Scan for the cell matching the given text and deliver its (X, Y) coordinate at center. 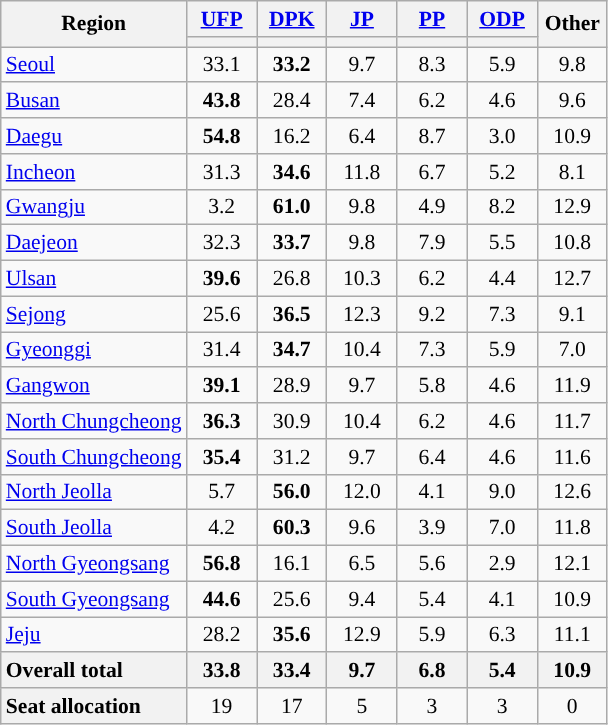
12.1 (572, 564)
Busan (94, 101)
36.5 (292, 314)
Overall total (94, 671)
12.0 (362, 492)
31.3 (222, 172)
North Chungcheong (94, 421)
7.4 (362, 101)
Gangwon (94, 386)
17 (292, 706)
9.0 (502, 492)
Incheon (94, 172)
5.2 (502, 172)
28.9 (292, 386)
31.4 (222, 350)
4.4 (502, 279)
35.6 (292, 635)
16.2 (292, 136)
3.0 (502, 136)
33.1 (222, 65)
31.2 (292, 457)
3.2 (222, 207)
DPK (292, 19)
35.4 (222, 457)
Other (572, 24)
11.1 (572, 635)
34.7 (292, 350)
11.7 (572, 421)
South Jeolla (94, 528)
8.2 (502, 207)
11.6 (572, 457)
8.1 (572, 172)
5.5 (502, 243)
0 (572, 706)
5 (362, 706)
61.0 (292, 207)
33.2 (292, 65)
3.9 (432, 528)
Daegu (94, 136)
5.8 (432, 386)
8.3 (432, 65)
ODP (502, 19)
12.7 (572, 279)
4.2 (222, 528)
12.3 (362, 314)
Gyeonggi (94, 350)
Ulsan (94, 279)
5.6 (432, 564)
54.8 (222, 136)
36.3 (222, 421)
10.3 (362, 279)
6.7 (432, 172)
44.6 (222, 599)
8.7 (432, 136)
9.4 (362, 599)
South Chungcheong (94, 457)
Seoul (94, 65)
5.7 (222, 492)
26.8 (292, 279)
Region (94, 24)
33.7 (292, 243)
33.8 (222, 671)
7.9 (432, 243)
PP (432, 19)
6.5 (362, 564)
32.3 (222, 243)
10.8 (572, 243)
28.2 (222, 635)
11.9 (572, 386)
North Jeolla (94, 492)
43.8 (222, 101)
6.3 (502, 635)
Jeju (94, 635)
JP (362, 19)
North Gyeongsang (94, 564)
9.2 (432, 314)
6.8 (432, 671)
12.6 (572, 492)
South Gyeongsang (94, 599)
28.4 (292, 101)
16.1 (292, 564)
56.0 (292, 492)
Sejong (94, 314)
30.9 (292, 421)
Seat allocation (94, 706)
39.1 (222, 386)
Gwangju (94, 207)
34.6 (292, 172)
19 (222, 706)
9.1 (572, 314)
2.9 (502, 564)
4.9 (432, 207)
33.4 (292, 671)
56.8 (222, 564)
39.6 (222, 279)
UFP (222, 19)
Daejeon (94, 243)
60.3 (292, 528)
